Provide the [X, Y] coordinate of the cell's center where the given text is located.  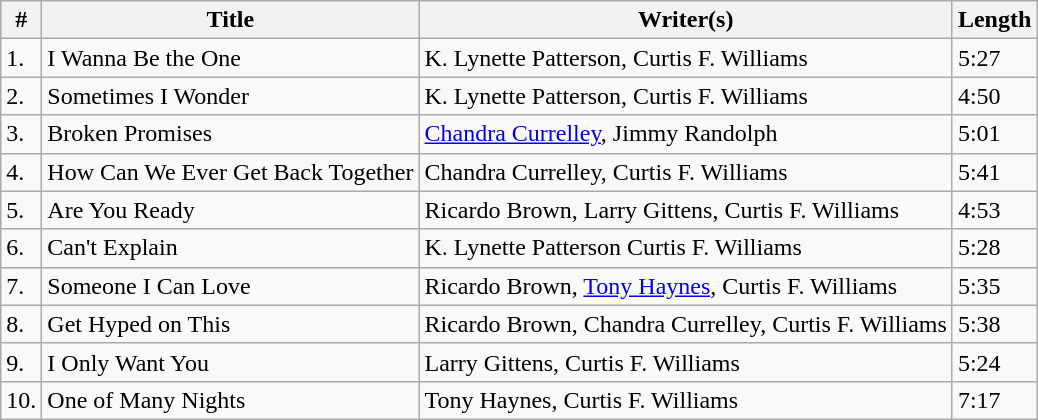
5:01 [994, 134]
Tony Haynes, Curtis F. Williams [686, 400]
Ricardo Brown, Tony Haynes, Curtis F. Williams [686, 286]
Ricardo Brown, Larry Gittens, Curtis F. Williams [686, 210]
4:50 [994, 96]
4:53 [994, 210]
4. [22, 172]
5:27 [994, 58]
Can't Explain [230, 248]
5:28 [994, 248]
Someone I Can Love [230, 286]
10. [22, 400]
How Can We Ever Get Back Together [230, 172]
3. [22, 134]
6. [22, 248]
Chandra Currelley, Curtis F. Williams [686, 172]
Writer(s) [686, 20]
I Wanna Be the One [230, 58]
K. Lynette Patterson Curtis F. Williams [686, 248]
Length [994, 20]
5. [22, 210]
Chandra Currelley, Jimmy Randolph [686, 134]
7:17 [994, 400]
5:38 [994, 324]
Title [230, 20]
Get Hyped on This [230, 324]
Sometimes I Wonder [230, 96]
Larry Gittens, Curtis F. Williams [686, 362]
Broken Promises [230, 134]
7. [22, 286]
Are You Ready [230, 210]
2. [22, 96]
9. [22, 362]
5:35 [994, 286]
5:41 [994, 172]
8. [22, 324]
I Only Want You [230, 362]
# [22, 20]
5:24 [994, 362]
One of Many Nights [230, 400]
Ricardo Brown, Chandra Currelley, Curtis F. Williams [686, 324]
1. [22, 58]
